Find where the given text appears and provide that cell's center as [x, y] coordinate. 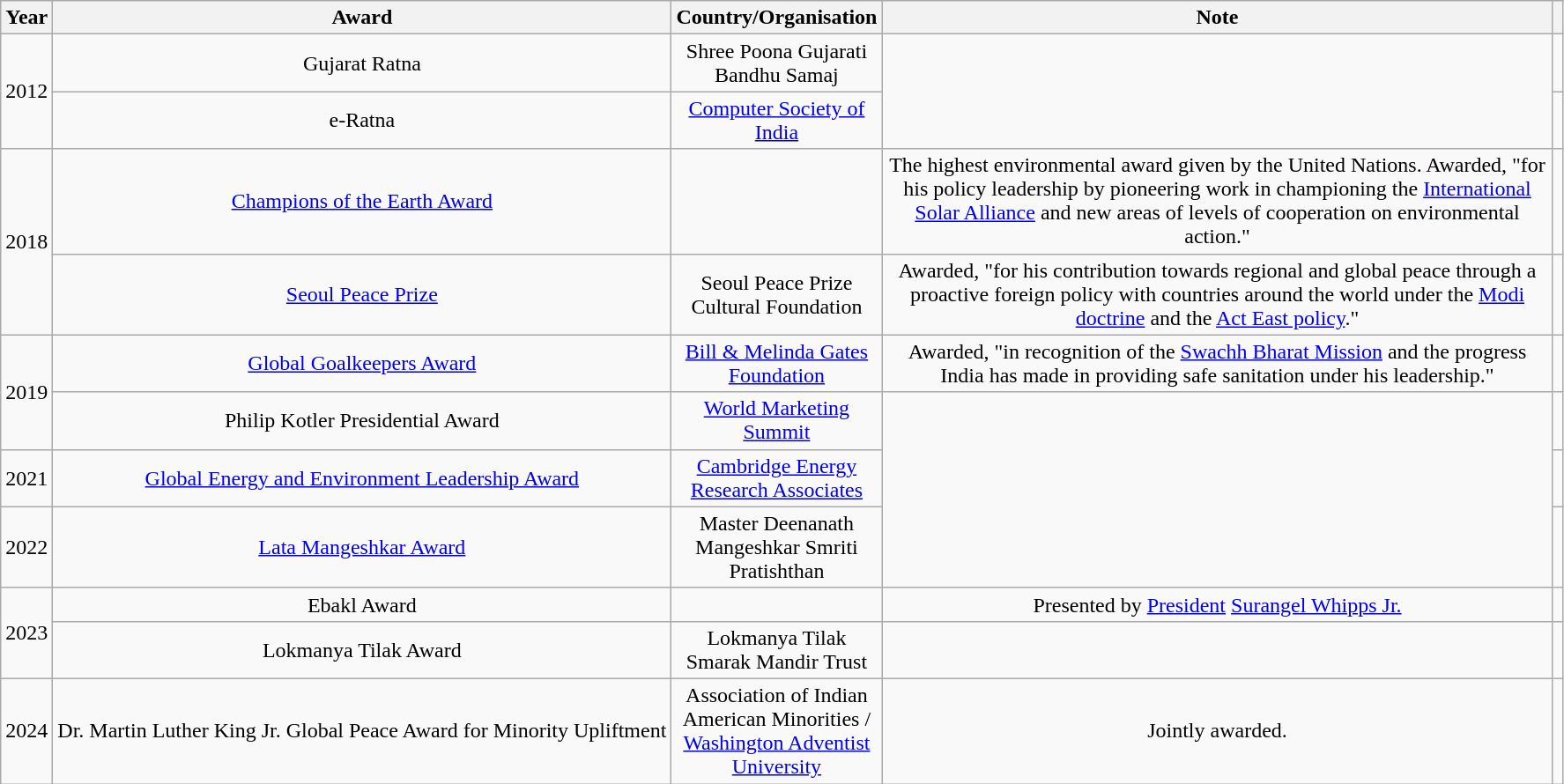
2024 [26, 731]
Global Energy and Environment Leadership Award [362, 477]
2018 [26, 241]
Seoul Peace Prize [362, 294]
Dr. Martin Luther King Jr. Global Peace Award for Minority Upliftment [362, 731]
e-Ratna [362, 120]
Bill & Melinda Gates Foundation [777, 363]
Association of Indian American Minorities / Washington Adventist University [777, 731]
Note [1218, 18]
Lokmanya Tilak Award [362, 650]
Awarded, "in recognition of the Swachh Bharat Mission and the progress India has made in providing safe sanitation under his leadership." [1218, 363]
Jointly awarded. [1218, 731]
Shree Poona Gujarati Bandhu Samaj [777, 63]
Champions of the Earth Award [362, 201]
Computer Society of India [777, 120]
Award [362, 18]
Year [26, 18]
2021 [26, 477]
Country/Organisation [777, 18]
World Marketing Summit [777, 421]
Seoul Peace Prize Cultural Foundation [777, 294]
Cambridge Energy Research Associates [777, 477]
Philip Kotler Presidential Award [362, 421]
Gujarat Ratna [362, 63]
Master Deenanath Mangeshkar Smriti Pratishthan [777, 547]
Global Goalkeepers Award [362, 363]
Lokmanya Tilak Smarak Mandir Trust [777, 650]
2023 [26, 632]
Presented by President Surangel Whipps Jr. [1218, 604]
2019 [26, 392]
Ebakl Award [362, 604]
2022 [26, 547]
Lata Mangeshkar Award [362, 547]
2012 [26, 92]
